For the text-containing cell, return its midpoint in [x, y] coordinate format. 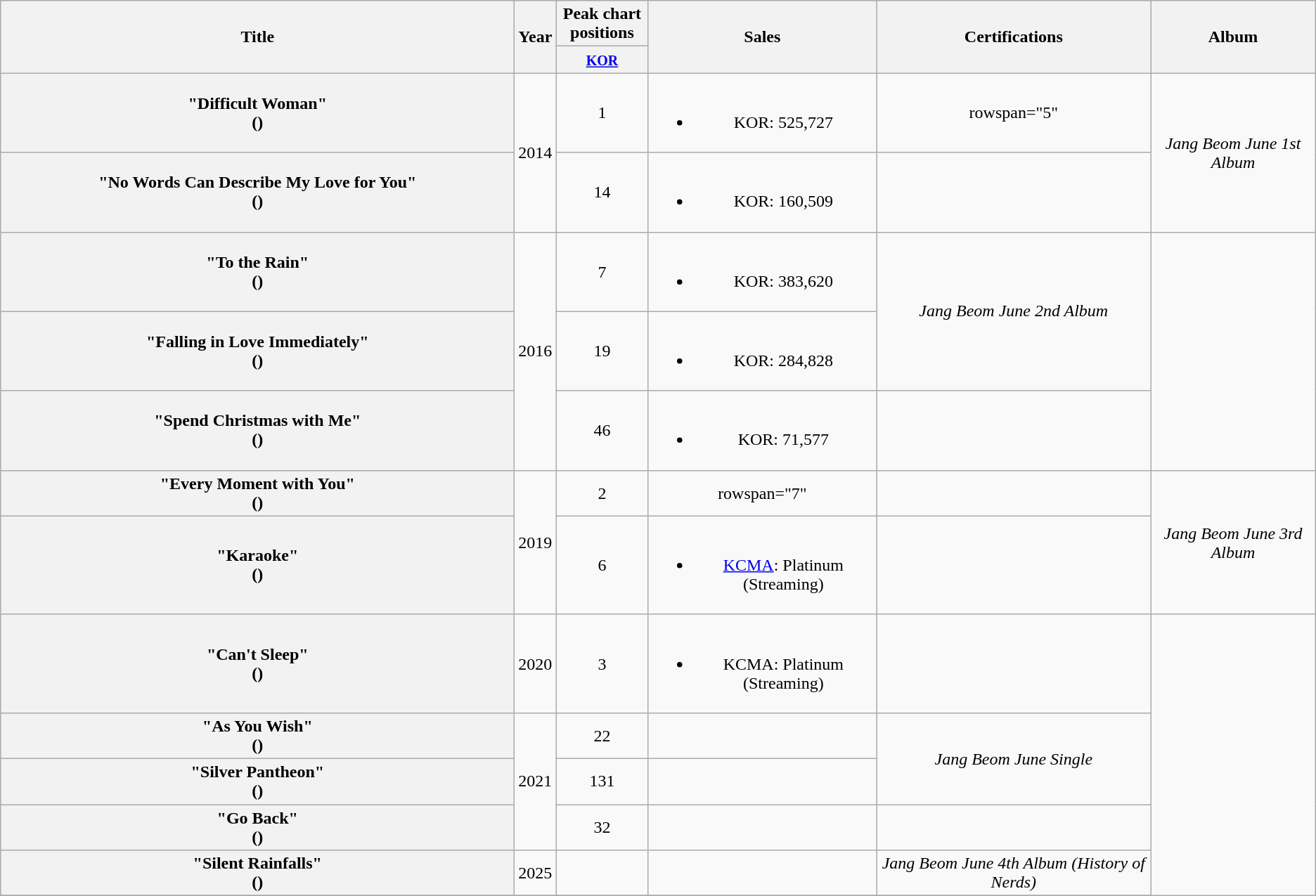
2021 [536, 781]
"Karaoke"() [257, 565]
2019 [536, 543]
2020 [536, 663]
rowspan="7" [762, 493]
2016 [536, 351]
3 [602, 663]
131 [602, 781]
Jang Beom June Single [1014, 758]
"Can't Sleep"() [257, 663]
2 [602, 493]
KOR: 525,727 [762, 112]
Year [536, 37]
1 [602, 112]
Jang Beom June 1st Album [1233, 152]
Jang Beom June 4th Album (History of Nerds) [1014, 873]
6 [602, 565]
46 [602, 430]
7 [602, 271]
"Falling in Love Immediately"() [257, 351]
KOR: 71,577 [762, 430]
2014 [536, 152]
Jang Beom June 2nd Album [1014, 311]
Peak chart positions [602, 24]
"No Words Can Describe My Love for You"() [257, 193]
"To the Rain"() [257, 271]
"Go Back"() [257, 826]
22 [602, 735]
2025 [536, 873]
14 [602, 193]
KOR: 284,828 [762, 351]
KOR: 383,620 [762, 271]
19 [602, 351]
Jang Beom June 3rd Album [1233, 543]
KOR [602, 60]
"Silent Rainfalls"() [257, 873]
Album [1233, 37]
"As You Wish"() [257, 735]
32 [602, 826]
"Every Moment with You"() [257, 493]
KOR: 160,509 [762, 193]
Sales [762, 37]
"Spend Christmas with Me"() [257, 430]
"Difficult Woman"() [257, 112]
Certifications [1014, 37]
"Silver Pantheon"() [257, 781]
rowspan="5" [1014, 112]
Title [257, 37]
